Return [x, y] of the center of cell containing provided text 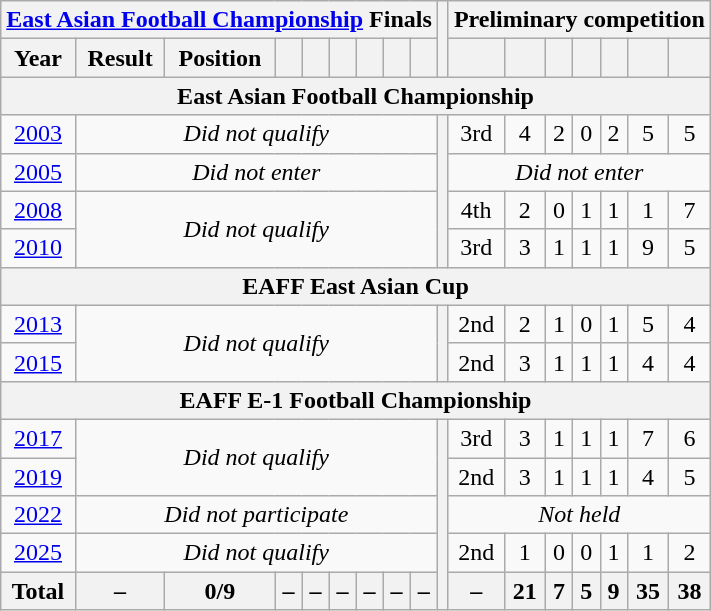
Result [120, 58]
2003 [38, 134]
East Asian Football Championship Finals [220, 20]
6 [690, 438]
21 [524, 591]
0/9 [220, 591]
EAFF East Asian Cup [356, 286]
35 [648, 591]
Total [38, 591]
EAFF E-1 Football Championship [356, 400]
2008 [38, 210]
Not held [579, 515]
Preliminary competition [579, 20]
East Asian Football Championship [356, 96]
2010 [38, 248]
2015 [38, 362]
4th [476, 210]
Did not participate [256, 515]
2022 [38, 515]
38 [690, 591]
2019 [38, 477]
2005 [38, 172]
Year [38, 58]
2013 [38, 324]
2025 [38, 553]
Position [220, 58]
2017 [38, 438]
